Identify which cell holds the provided text, then report its [x, y] central coordinate. 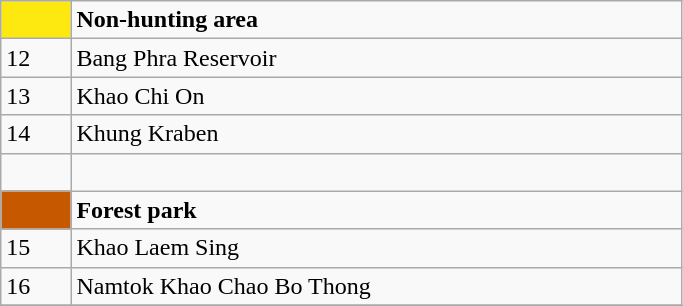
Khung Kraben [376, 134]
16 [36, 286]
13 [36, 96]
Namtok Khao Chao Bo Thong [376, 286]
15 [36, 248]
Non-hunting area [376, 20]
Khao Laem Sing [376, 248]
Khao Chi On [376, 96]
Forest park [376, 210]
Bang Phra Reservoir [376, 58]
12 [36, 58]
14 [36, 134]
